Determine the [x, y] coordinate at the center of the cell enclosing the given text.  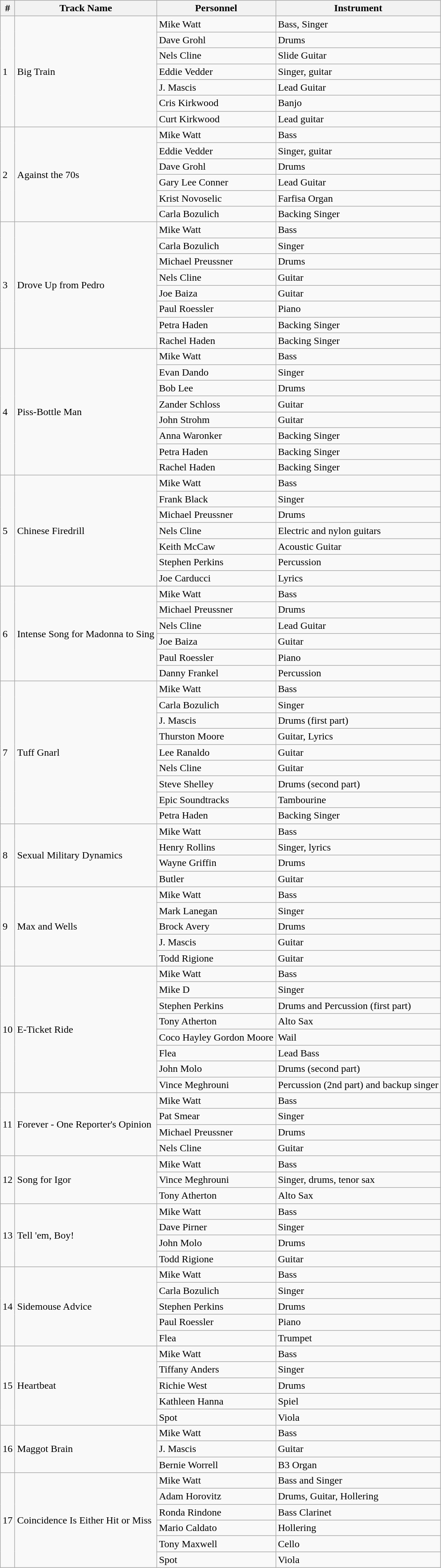
16 [7, 1449]
Chinese Firedrill [86, 531]
Lyrics [358, 578]
Henry Rollins [216, 847]
Drums and Percussion (first part) [358, 1006]
B3 Organ [358, 1464]
Mario Caldato [216, 1528]
John Strohm [216, 420]
Singer, lyrics [358, 847]
Zander Schloss [216, 404]
Brock Avery [216, 926]
Richie West [216, 1385]
8 [7, 855]
Against the 70s [86, 174]
Thurston Moore [216, 737]
Sexual Military Dynamics [86, 855]
Heartbeat [86, 1385]
7 [7, 752]
# [7, 8]
Sidemouse Advice [86, 1306]
Gary Lee Conner [216, 182]
9 [7, 926]
Track Name [86, 8]
Wail [358, 1037]
Banjo [358, 103]
Mark Lanegan [216, 910]
10 [7, 1029]
Bob Lee [216, 388]
Joe Carducci [216, 578]
Pat Smear [216, 1116]
Piss-Bottle Man [86, 412]
11 [7, 1124]
Drums, Guitar, Hollering [358, 1496]
Acoustic Guitar [358, 547]
Keith McCaw [216, 547]
Bernie Worrell [216, 1464]
Dave Pirner [216, 1227]
Epic Soundtracks [216, 800]
Personnel [216, 8]
12 [7, 1180]
13 [7, 1235]
Percussion (2nd part) and backup singer [358, 1085]
Big Train [86, 72]
Butler [216, 879]
Drums (first part) [358, 721]
Farfisa Organ [358, 198]
Cello [358, 1544]
Slide Guitar [358, 56]
Forever - One Reporter's Opinion [86, 1124]
Tell 'em, Boy! [86, 1235]
6 [7, 633]
Maggot Brain [86, 1449]
Danny Frankel [216, 673]
Trumpet [358, 1338]
Electric and nylon guitars [358, 531]
Lee Ranaldo [216, 752]
Frank Black [216, 499]
Tambourine [358, 800]
Mike D [216, 990]
Hollering [358, 1528]
Singer, drums, tenor sax [358, 1180]
Spiel [358, 1401]
Coco Hayley Gordon Moore [216, 1037]
Drove Up from Pedro [86, 285]
Curt Kirkwood [216, 119]
Lead Bass [358, 1053]
Max and Wells [86, 926]
Lead guitar [358, 119]
17 [7, 1520]
Evan Dando [216, 372]
Adam Horovitz [216, 1496]
Wayne Griffin [216, 863]
Bass Clarinet [358, 1512]
5 [7, 531]
Song for Igor [86, 1180]
Cris Kirkwood [216, 103]
2 [7, 174]
Krist Novoselic [216, 198]
Bass, Singer [358, 24]
Tuff Gnarl [86, 752]
Tiffany Anders [216, 1370]
Coincidence Is Either Hit or Miss [86, 1520]
Kathleen Hanna [216, 1401]
Anna Waronker [216, 435]
Bass and Singer [358, 1481]
Intense Song for Madonna to Sing [86, 633]
4 [7, 412]
Ronda Rindone [216, 1512]
14 [7, 1306]
1 [7, 72]
Guitar, Lyrics [358, 737]
Instrument [358, 8]
E-Ticket Ride [86, 1029]
3 [7, 285]
Steve Shelley [216, 784]
Tony Maxwell [216, 1544]
15 [7, 1385]
